For the text-containing cell, return its midpoint in (x, y) coordinate format. 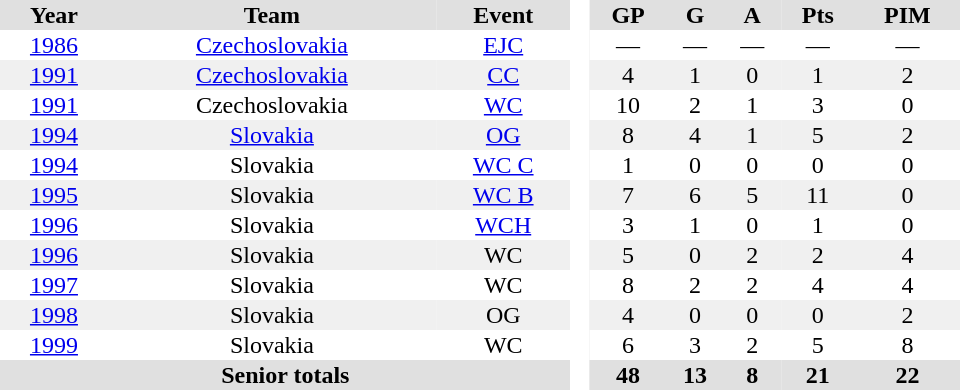
Team (272, 15)
1986 (54, 45)
1998 (54, 315)
13 (696, 375)
A (752, 15)
7 (628, 195)
1995 (54, 195)
Pts (818, 15)
PIM (908, 15)
WC C (504, 165)
1999 (54, 345)
WC B (504, 195)
CC (504, 75)
Year (54, 15)
10 (628, 105)
G (696, 15)
11 (818, 195)
21 (818, 375)
GP (628, 15)
EJC (504, 45)
WCH (504, 225)
22 (908, 375)
1997 (54, 285)
48 (628, 375)
Event (504, 15)
Senior totals (286, 375)
